From the cell containing the given text, extract its center point as (x, y) coordinate. 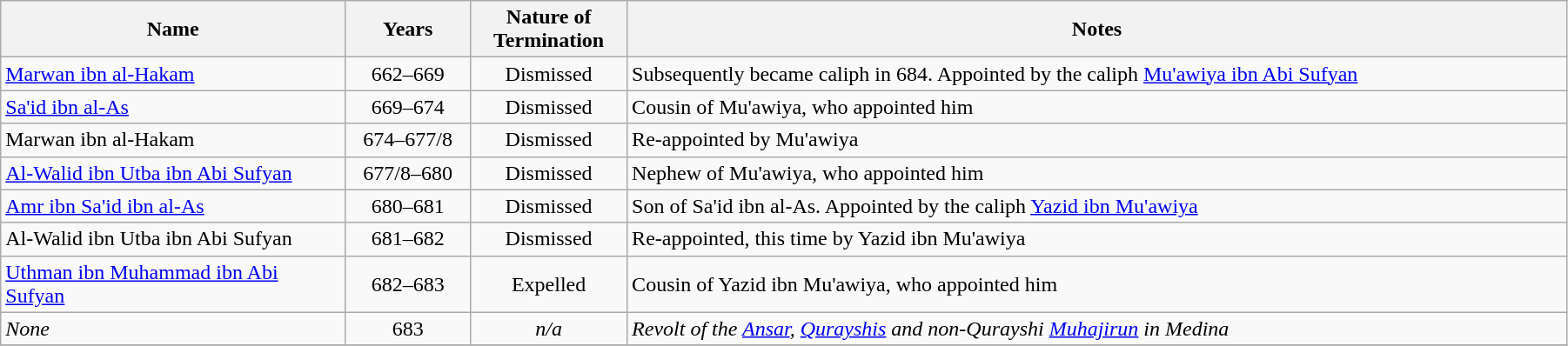
677/8–680 (408, 173)
None (173, 329)
Name (173, 30)
n/a (549, 329)
Nature ofTermination (549, 30)
Years (408, 30)
681–682 (408, 239)
Notes (1097, 30)
Son of Sa'id ibn al-As. Appointed by the caliph Yazid ibn Mu'awiya (1097, 206)
674–677/8 (408, 140)
682–683 (408, 283)
Sa'id ibn al-As (173, 107)
Revolt of the Ansar, Qurayshis and non-Qurayshi Muhajirun in Medina (1097, 329)
Expelled (549, 283)
683 (408, 329)
680–681 (408, 206)
Cousin of Yazid ibn Mu'awiya, who appointed him (1097, 283)
669–674 (408, 107)
Re-appointed by Mu'awiya (1097, 140)
Uthman ibn Muhammad ibn Abi Sufyan (173, 283)
Nephew of Mu'awiya, who appointed him (1097, 173)
Cousin of Mu'awiya, who appointed him (1097, 107)
662–669 (408, 74)
Amr ibn Sa'id ibn al-As (173, 206)
Re-appointed, this time by Yazid ibn Mu'awiya (1097, 239)
Subsequently became caliph in 684. Appointed by the caliph Mu'awiya ibn Abi Sufyan (1097, 74)
